Return the (x, y) coordinate for the center point of the cell that contains the specified text.  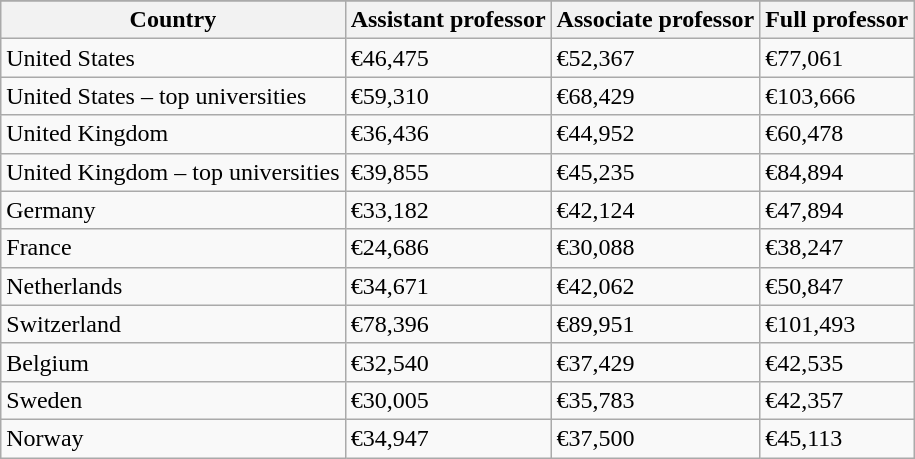
€77,061 (837, 58)
Associate professor (656, 20)
€89,951 (656, 324)
€42,062 (656, 286)
€37,429 (656, 362)
Norway (173, 438)
€68,429 (656, 96)
€30,005 (448, 400)
€34,671 (448, 286)
€46,475 (448, 58)
Germany (173, 210)
€60,478 (837, 134)
Full professor (837, 20)
€30,088 (656, 248)
United States – top universities (173, 96)
€37,500 (656, 438)
Sweden (173, 400)
Netherlands (173, 286)
€44,952 (656, 134)
€50,847 (837, 286)
€42,357 (837, 400)
United States (173, 58)
€45,235 (656, 172)
€33,182 (448, 210)
United Kingdom – top universities (173, 172)
€36,436 (448, 134)
€38,247 (837, 248)
€47,894 (837, 210)
Belgium (173, 362)
Switzerland (173, 324)
€84,894 (837, 172)
€52,367 (656, 58)
€39,855 (448, 172)
€103,666 (837, 96)
Assistant professor (448, 20)
€34,947 (448, 438)
€32,540 (448, 362)
€42,124 (656, 210)
€101,493 (837, 324)
€35,783 (656, 400)
€59,310 (448, 96)
€42,535 (837, 362)
France (173, 248)
United Kingdom (173, 134)
Country (173, 20)
€78,396 (448, 324)
€45,113 (837, 438)
€24,686 (448, 248)
